Return (x, y) of the center of cell containing provided text 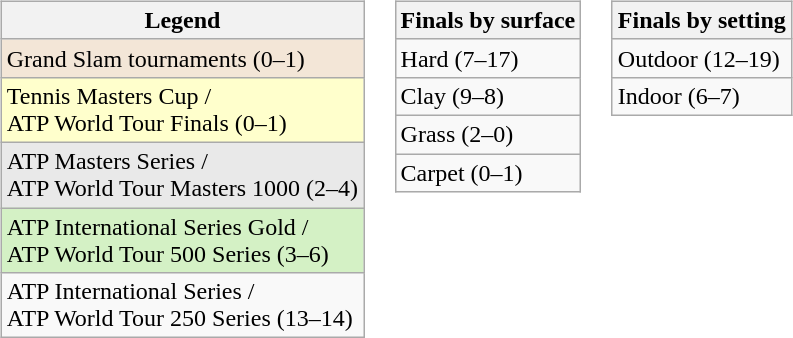
Grand Slam tournaments (0–1) (182, 58)
Legend (182, 20)
ATP International Series / ATP World Tour 250 Series (13–14) (182, 306)
Grass (2–0) (488, 134)
Finals by surface (488, 20)
Clay (9–8) (488, 96)
ATP International Series Gold / ATP World Tour 500 Series (3–6) (182, 240)
Tennis Masters Cup / ATP World Tour Finals (0–1) (182, 110)
Indoor (6–7) (702, 96)
Finals by setting (702, 20)
ATP Masters Series / ATP World Tour Masters 1000 (2–4) (182, 174)
Outdoor (12–19) (702, 58)
Hard (7–17) (488, 58)
Carpet (0–1) (488, 173)
